Output the [x, y] coordinate of the center of the cell containing the given text.  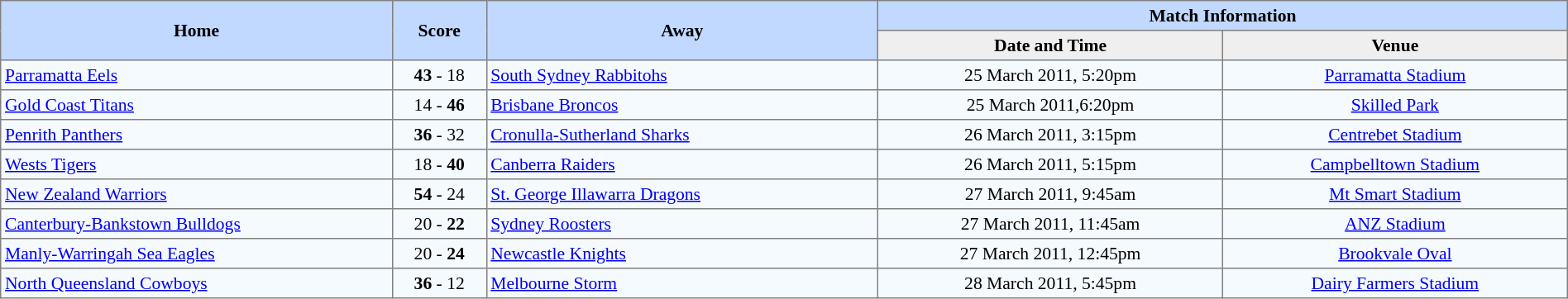
25 March 2011, 5:20pm [1050, 75]
Centrebet Stadium [1394, 135]
18 - 40 [439, 164]
14 - 46 [439, 105]
Away [682, 31]
Match Information [1223, 16]
36 - 12 [439, 283]
Brisbane Broncos [682, 105]
54 - 24 [439, 194]
Venue [1394, 45]
36 - 32 [439, 135]
ANZ Stadium [1394, 224]
Brookvale Oval [1394, 254]
New Zealand Warriors [197, 194]
28 March 2011, 5:45pm [1050, 283]
Date and Time [1050, 45]
Mt Smart Stadium [1394, 194]
Canterbury-Bankstown Bulldogs [197, 224]
27 March 2011, 12:45pm [1050, 254]
Parramatta Eels [197, 75]
26 March 2011, 5:15pm [1050, 164]
South Sydney Rabbitohs [682, 75]
Cronulla-Sutherland Sharks [682, 135]
St. George Illawarra Dragons [682, 194]
North Queensland Cowboys [197, 283]
Manly-Warringah Sea Eagles [197, 254]
Score [439, 31]
Melbourne Storm [682, 283]
Campbelltown Stadium [1394, 164]
Sydney Roosters [682, 224]
20 - 22 [439, 224]
Home [197, 31]
Skilled Park [1394, 105]
Dairy Farmers Stadium [1394, 283]
Gold Coast Titans [197, 105]
Parramatta Stadium [1394, 75]
Newcastle Knights [682, 254]
25 March 2011,6:20pm [1050, 105]
26 March 2011, 3:15pm [1050, 135]
27 March 2011, 9:45am [1050, 194]
20 - 24 [439, 254]
Wests Tigers [197, 164]
Penrith Panthers [197, 135]
Canberra Raiders [682, 164]
27 March 2011, 11:45am [1050, 224]
43 - 18 [439, 75]
